Extract the (X, Y) coordinate from the center of the cell holding the provided text.  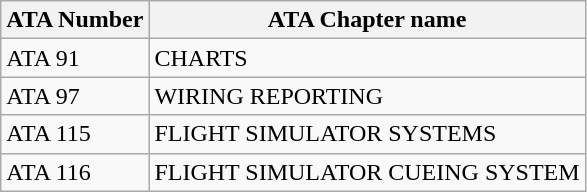
ATA Chapter name (367, 20)
CHARTS (367, 58)
ATA 116 (75, 172)
ATA Number (75, 20)
FLIGHT SIMULATOR CUEING SYSTEM (367, 172)
ATA 115 (75, 134)
ATA 91 (75, 58)
ATA 97 (75, 96)
FLIGHT SIMULATOR SYSTEMS (367, 134)
WIRING REPORTING (367, 96)
